Extract the [X, Y] coordinate from the center of the cell holding the provided text.  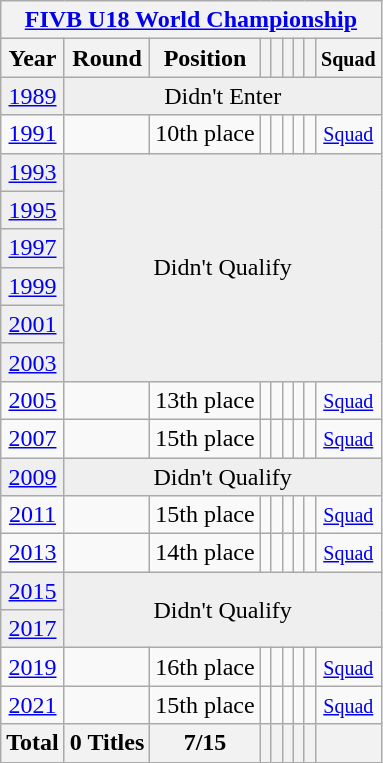
FIVB U18 World Championship [191, 20]
2017 [33, 629]
Position [205, 58]
1997 [33, 248]
10th place [205, 134]
2021 [33, 705]
1991 [33, 134]
2009 [33, 477]
1999 [33, 286]
1993 [33, 172]
Total [33, 743]
Round [107, 58]
2019 [33, 667]
2003 [33, 362]
16th place [205, 667]
2005 [33, 400]
2015 [33, 591]
13th place [205, 400]
0 Titles [107, 743]
2013 [33, 553]
2007 [33, 438]
2011 [33, 515]
14th place [205, 553]
Didn't Enter [222, 96]
1995 [33, 210]
7/15 [205, 743]
Year [33, 58]
1989 [33, 96]
2001 [33, 324]
